Output the [X, Y] coordinate of the center of the cell containing the given text.  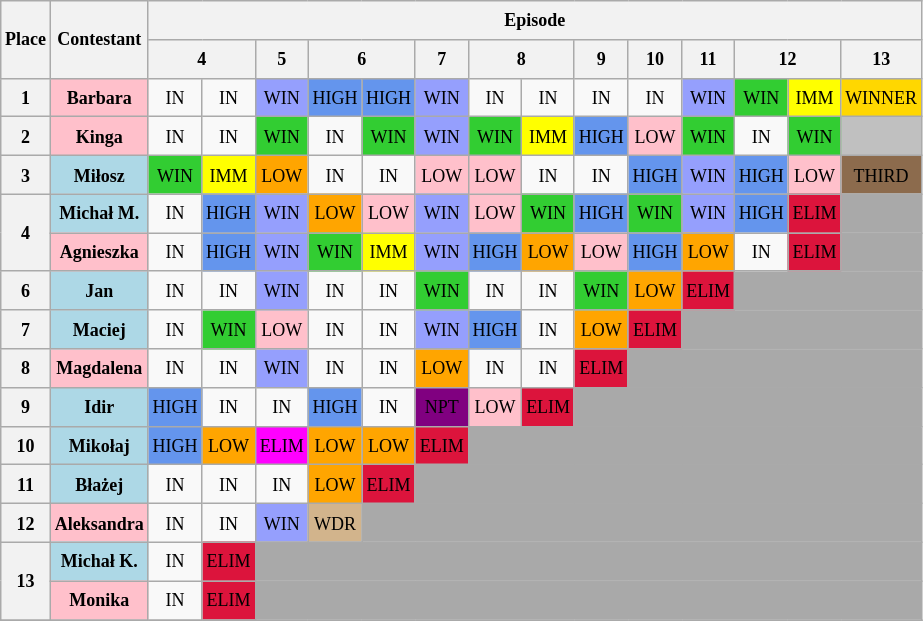
Magdalena [99, 368]
Miłosz [99, 174]
THIRD [882, 174]
Contestant [99, 40]
Episode [534, 20]
Barbara [99, 98]
Michał M. [99, 214]
Place [26, 40]
WDR [335, 522]
Błażej [99, 484]
Maciej [99, 330]
Jan [99, 290]
3 [26, 174]
1 [26, 98]
2 [26, 136]
WINNER [882, 98]
Michał K. [99, 562]
Mikołaj [99, 446]
NPT [442, 406]
5 [282, 58]
Idir [99, 406]
Monika [99, 600]
Aleksandra [99, 522]
Agnieszka [99, 252]
Kinga [99, 136]
